Locate the cell with the specified text and output its [x, y] center coordinate. 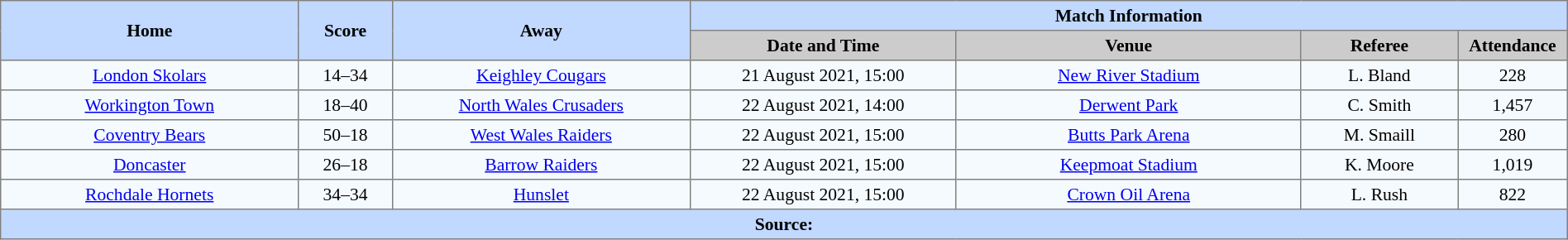
K. Moore [1379, 165]
21 August 2021, 15:00 [823, 75]
34–34 [346, 194]
Keighley Cougars [541, 75]
Hunslet [541, 194]
Doncaster [150, 165]
14–34 [346, 75]
18–40 [346, 105]
822 [1513, 194]
228 [1513, 75]
West Wales Raiders [541, 135]
Match Information [1128, 16]
1,457 [1513, 105]
Barrow Raiders [541, 165]
Attendance [1513, 46]
M. Smaill [1379, 135]
Crown Oil Arena [1128, 194]
Away [541, 31]
22 August 2021, 14:00 [823, 105]
Home [150, 31]
Score [346, 31]
Venue [1128, 46]
280 [1513, 135]
Date and Time [823, 46]
1,019 [1513, 165]
Keepmoat Stadium [1128, 165]
50–18 [346, 135]
New River Stadium [1128, 75]
Derwent Park [1128, 105]
26–18 [346, 165]
Coventry Bears [150, 135]
Workington Town [150, 105]
North Wales Crusaders [541, 105]
Butts Park Arena [1128, 135]
L. Bland [1379, 75]
C. Smith [1379, 105]
Referee [1379, 46]
Rochdale Hornets [150, 194]
London Skolars [150, 75]
Source: [784, 224]
L. Rush [1379, 194]
